Identify which cell holds the provided text, then report its [x, y] central coordinate. 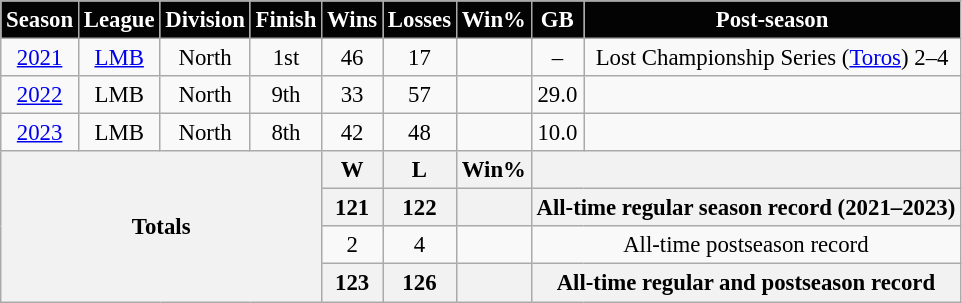
League [118, 20]
33 [352, 95]
All-time regular season record (2021–2023) [746, 208]
46 [352, 58]
L [419, 170]
57 [419, 95]
29.0 [557, 95]
Lost Championship Series (Toros) 2–4 [772, 58]
Wins [352, 20]
17 [419, 58]
Division [205, 20]
GB [557, 20]
Season [40, 20]
All-time regular and postseason record [746, 283]
Losses [419, 20]
123 [352, 283]
42 [352, 133]
2 [352, 245]
121 [352, 208]
1st [286, 58]
10.0 [557, 133]
All-time postseason record [746, 245]
8th [286, 133]
2021 [40, 58]
122 [419, 208]
4 [419, 245]
126 [419, 283]
Post-season [772, 20]
Finish [286, 20]
W [352, 170]
2022 [40, 95]
– [557, 58]
9th [286, 95]
2023 [40, 133]
Totals [162, 226]
48 [419, 133]
